Output the [x, y] coordinate of the center of the cell containing the given text.  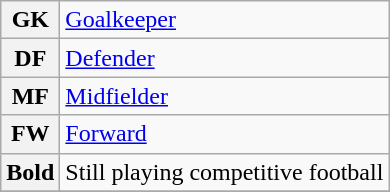
FW [30, 134]
MF [30, 96]
GK [30, 20]
Defender [224, 58]
Midfielder [224, 96]
Still playing competitive football [224, 172]
Bold [30, 172]
DF [30, 58]
Goalkeeper [224, 20]
Forward [224, 134]
